Capture the cell that displays the provided text and extract its [x, y] central coordinate. 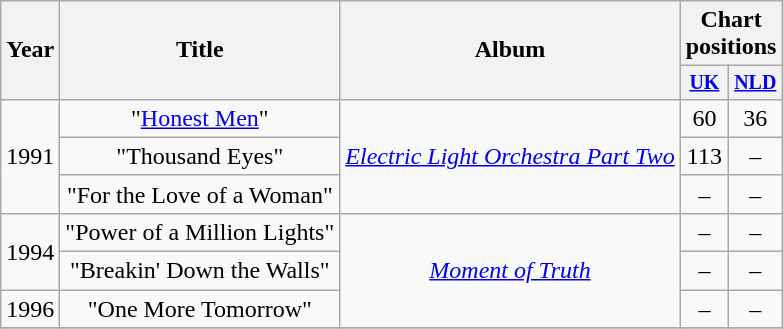
"One More Tomorrow" [200, 309]
Year [30, 50]
NLD [756, 82]
60 [704, 118]
"Honest Men" [200, 118]
1994 [30, 251]
1996 [30, 309]
113 [704, 156]
Chart positions [731, 34]
1991 [30, 156]
"For the Love of a Woman" [200, 194]
"Thousand Eyes" [200, 156]
Title [200, 50]
"Breakin' Down the Walls" [200, 271]
Album [510, 50]
Electric Light Orchestra Part Two [510, 156]
UK [704, 82]
36 [756, 118]
"Power of a Million Lights" [200, 232]
Moment of Truth [510, 270]
